Locate the cell with the specified text and output its (x, y) center coordinate. 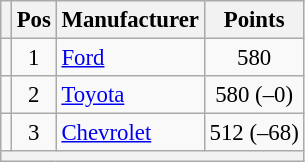
1 (34, 58)
Manufacturer (130, 20)
3 (34, 133)
580 (254, 58)
Pos (34, 20)
Chevrolet (130, 133)
580 (–0) (254, 95)
Points (254, 20)
Toyota (130, 95)
Ford (130, 58)
512 (–68) (254, 133)
2 (34, 95)
